Find where the given text appears and provide that cell's center as [x, y] coordinate. 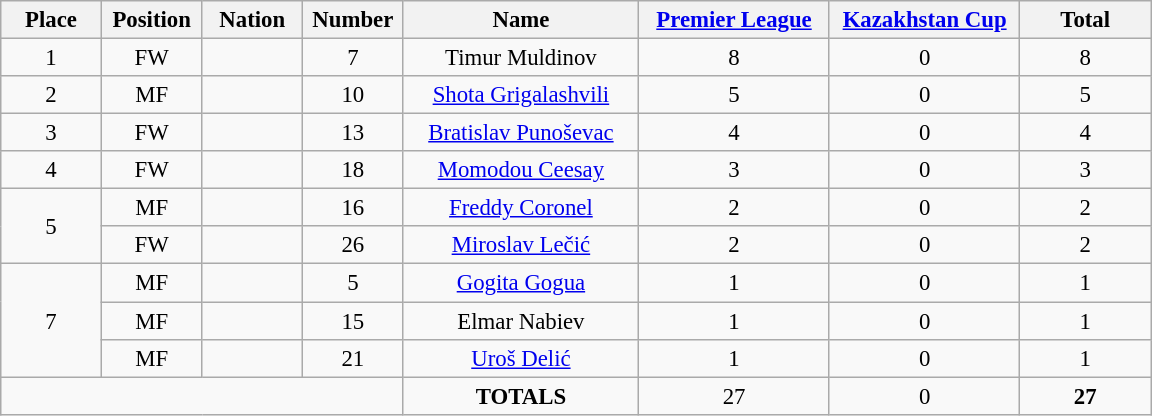
Momodou Ceesay [521, 170]
13 [354, 133]
Total [1086, 20]
Uroš Delić [521, 358]
Number [354, 20]
Bratislav Punoševac [521, 133]
18 [354, 170]
Timur Muldinov [521, 58]
Place [52, 20]
Miroslav Lečić [521, 245]
Elmar Nabiev [521, 321]
Gogita Gogua [521, 283]
Position [152, 20]
10 [354, 95]
Premier League [734, 20]
26 [354, 245]
21 [354, 358]
Freddy Coronel [521, 208]
Kazakhstan Cup [924, 20]
16 [354, 208]
Nation [252, 20]
Shota Grigalashvili [521, 95]
15 [354, 321]
Name [521, 20]
TOTALS [521, 396]
